Identify which cell holds the provided text, then report its (X, Y) central coordinate. 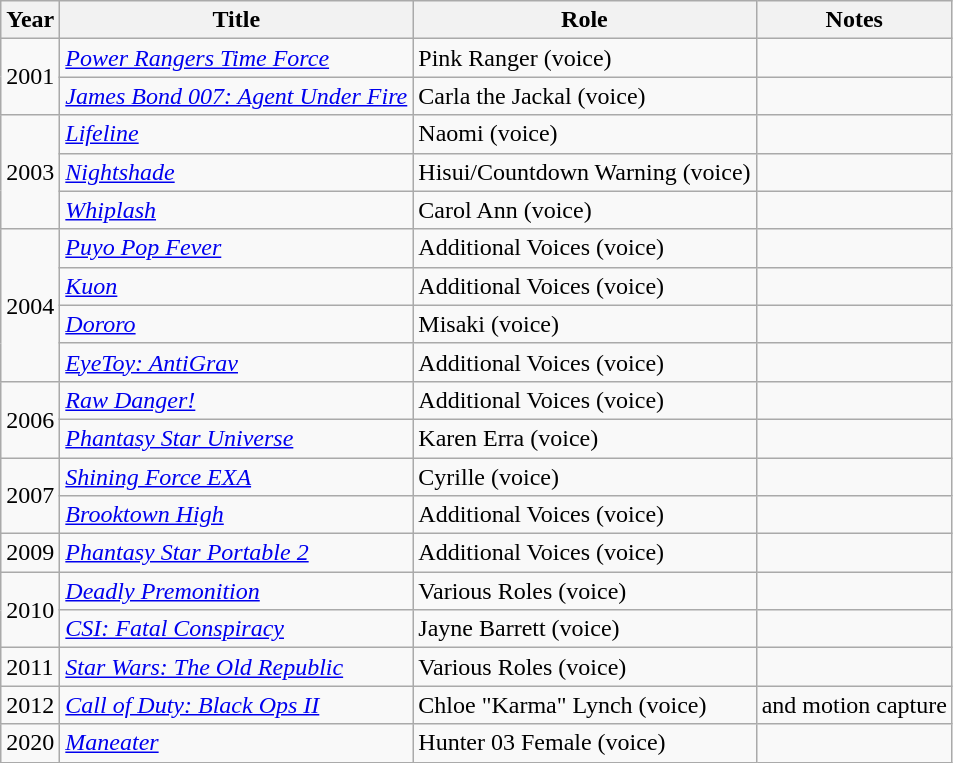
Karen Erra (voice) (584, 438)
and motion capture (854, 705)
Pink Ranger (voice) (584, 58)
Power Rangers Time Force (236, 58)
Dororo (236, 324)
James Bond 007: Agent Under Fire (236, 96)
Notes (854, 20)
Star Wars: The Old Republic (236, 667)
Title (236, 20)
Carol Ann (voice) (584, 210)
Cyrille (voice) (584, 477)
Naomi (voice) (584, 134)
Puyo Pop Fever (236, 248)
2001 (30, 77)
Role (584, 20)
Deadly Premonition (236, 591)
2010 (30, 610)
Whiplash (236, 210)
Kuon (236, 286)
Nightshade (236, 172)
Year (30, 20)
2011 (30, 667)
Maneater (236, 743)
Hisui/Countdown Warning (voice) (584, 172)
Carla the Jackal (voice) (584, 96)
Chloe "Karma" Lynch (voice) (584, 705)
Phantasy Star Portable 2 (236, 553)
2009 (30, 553)
Jayne Barrett (voice) (584, 629)
2003 (30, 172)
Shining Force EXA (236, 477)
2006 (30, 419)
Lifeline (236, 134)
EyeToy: AntiGrav (236, 362)
2020 (30, 743)
Misaki (voice) (584, 324)
2012 (30, 705)
CSI: Fatal Conspiracy (236, 629)
Raw Danger! (236, 400)
Phantasy Star Universe (236, 438)
Call of Duty: Black Ops II (236, 705)
Hunter 03 Female (voice) (584, 743)
2004 (30, 305)
Brooktown High (236, 515)
2007 (30, 496)
